Determine the [X, Y] coordinate at the center of the cell enclosing the given text.  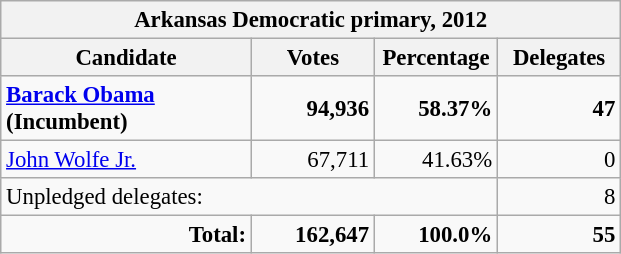
John Wolfe Jr. [126, 160]
162,647 [312, 235]
94,936 [312, 108]
Votes [312, 58]
Barack Obama (Incumbent) [126, 108]
Total: [126, 235]
8 [560, 197]
41.63% [436, 160]
67,711 [312, 160]
Delegates [560, 58]
58.37% [436, 108]
Percentage [436, 58]
100.0% [436, 235]
0 [560, 160]
Unpledged delegates: [250, 197]
47 [560, 108]
Arkansas Democratic primary, 2012 [311, 20]
55 [560, 235]
Candidate [126, 58]
